Find where the given text appears and provide that cell's center as [X, Y] coordinate. 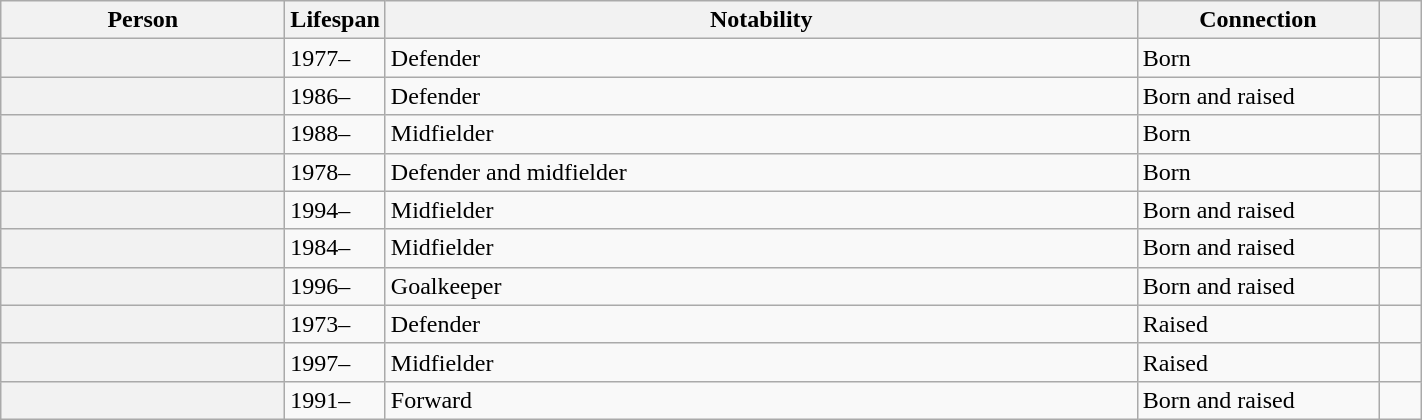
Notability [761, 20]
1978– [335, 172]
1984– [335, 248]
Connection [1258, 20]
Defender and midfielder [761, 172]
1994– [335, 210]
Goalkeeper [761, 286]
1997– [335, 362]
Person [143, 20]
1988– [335, 134]
Lifespan [335, 20]
1996– [335, 286]
1986– [335, 96]
1977– [335, 58]
Forward [761, 400]
1973– [335, 324]
1991– [335, 400]
